Search for the cell housing the specified text and yield its [X, Y] center coordinate. 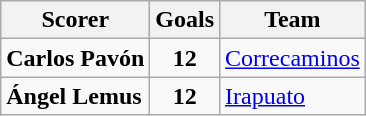
Goals [185, 20]
Scorer [76, 20]
Carlos Pavón [76, 58]
Team [293, 20]
Ángel Lemus [76, 96]
Correcaminos [293, 58]
Irapuato [293, 96]
